Capture the cell that displays the provided text and extract its [x, y] central coordinate. 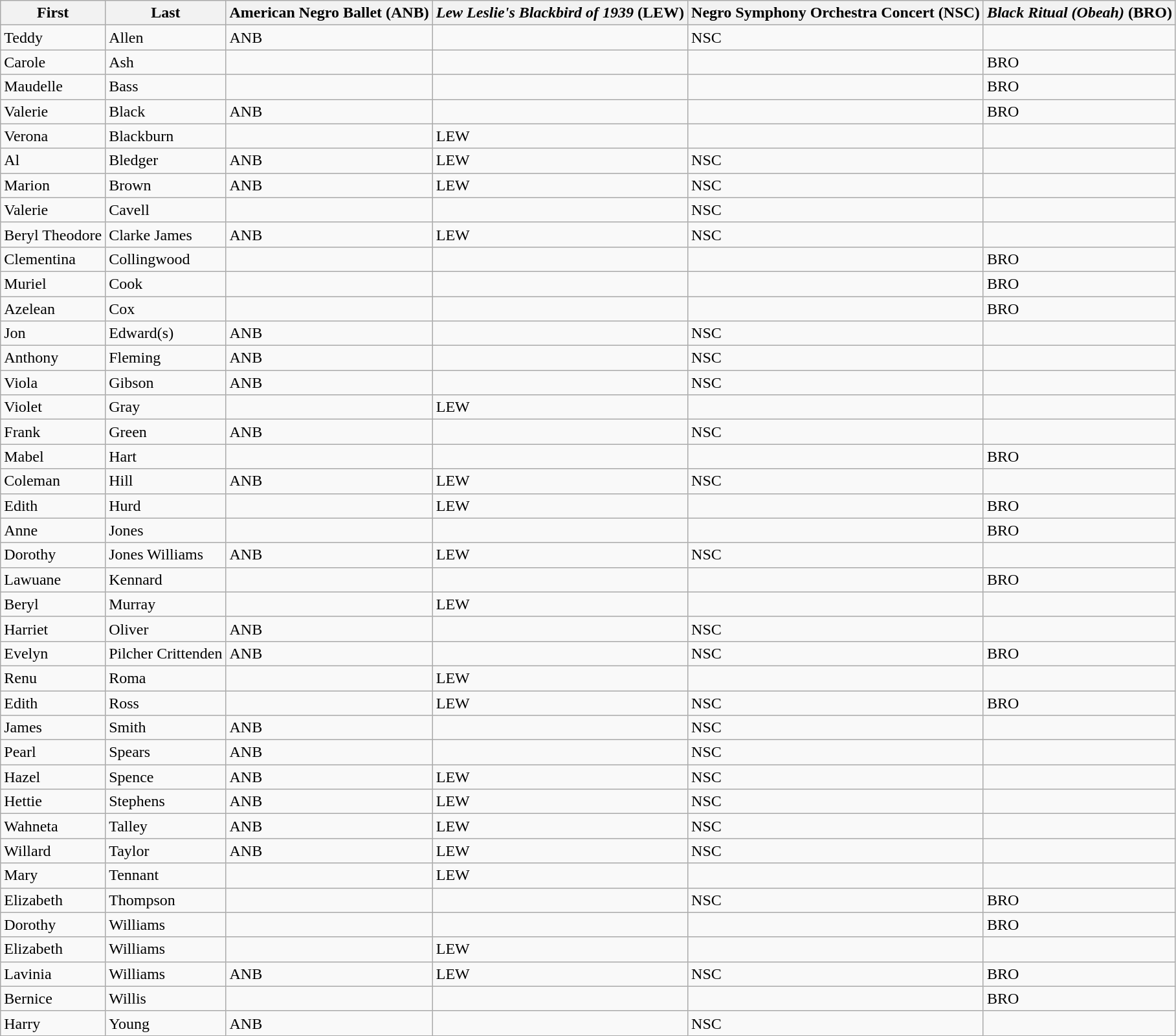
Hurd [166, 506]
Harry [53, 1023]
Allen [166, 38]
Green [166, 432]
Oliver [166, 629]
Lew Leslie's Blackbird of 1939 (LEW) [560, 13]
Collingwood [166, 259]
Lavinia [53, 974]
Renu [53, 678]
Jones Williams [166, 555]
Gibson [166, 383]
Lawuane [53, 580]
Evelyn [53, 653]
Thompson [166, 900]
Negro Symphony Orchestra Concert (NSC) [836, 13]
Cox [166, 309]
First [53, 13]
Marion [53, 185]
Smith [166, 728]
Hettie [53, 802]
Wahneta [53, 826]
Bass [166, 87]
Anne [53, 530]
Roma [166, 678]
Black Ritual (Obeah) (BRO) [1080, 13]
Bernice [53, 998]
Violet [53, 407]
Bledger [166, 161]
Beryl [53, 604]
Al [53, 161]
Verona [53, 136]
Fleming [166, 358]
Willis [166, 998]
Harriet [53, 629]
Gray [166, 407]
Viola [53, 383]
Mabel [53, 456]
Teddy [53, 38]
Ash [166, 62]
Pilcher Crittenden [166, 653]
Spears [166, 752]
Maudelle [53, 87]
Clarke James [166, 234]
Mary [53, 875]
Jon [53, 333]
Hazel [53, 777]
Azelean [53, 309]
Murray [166, 604]
American Negro Ballet (ANB) [329, 13]
Willard [53, 851]
Pearl [53, 752]
Last [166, 13]
Talley [166, 826]
Carole [53, 62]
James [53, 728]
Taylor [166, 851]
Ross [166, 703]
Hill [166, 481]
Spence [166, 777]
Brown [166, 185]
Frank [53, 432]
Cook [166, 284]
Hart [166, 456]
Beryl Theodore [53, 234]
Jones [166, 530]
Clementina [53, 259]
Coleman [53, 481]
Anthony [53, 358]
Kennard [166, 580]
Young [166, 1023]
Stephens [166, 802]
Muriel [53, 284]
Cavell [166, 210]
Edward(s) [166, 333]
Tennant [166, 875]
Blackburn [166, 136]
Black [166, 111]
